Find where the given text appears and provide that cell's center as [x, y] coordinate. 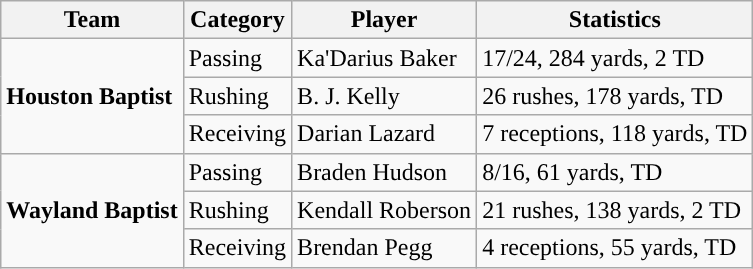
21 rushes, 138 yards, 2 TD [615, 210]
17/24, 284 yards, 2 TD [615, 58]
Houston Baptist [92, 96]
Ka'Darius Baker [384, 58]
26 rushes, 178 yards, TD [615, 96]
7 receptions, 118 yards, TD [615, 134]
Player [384, 20]
Darian Lazard [384, 134]
B. J. Kelly [384, 96]
Kendall Roberson [384, 210]
Brendan Pegg [384, 248]
Wayland Baptist [92, 210]
4 receptions, 55 yards, TD [615, 248]
Category [237, 20]
8/16, 61 yards, TD [615, 172]
Team [92, 20]
Braden Hudson [384, 172]
Statistics [615, 20]
